Locate the cell with the specified text and output its [X, Y] center coordinate. 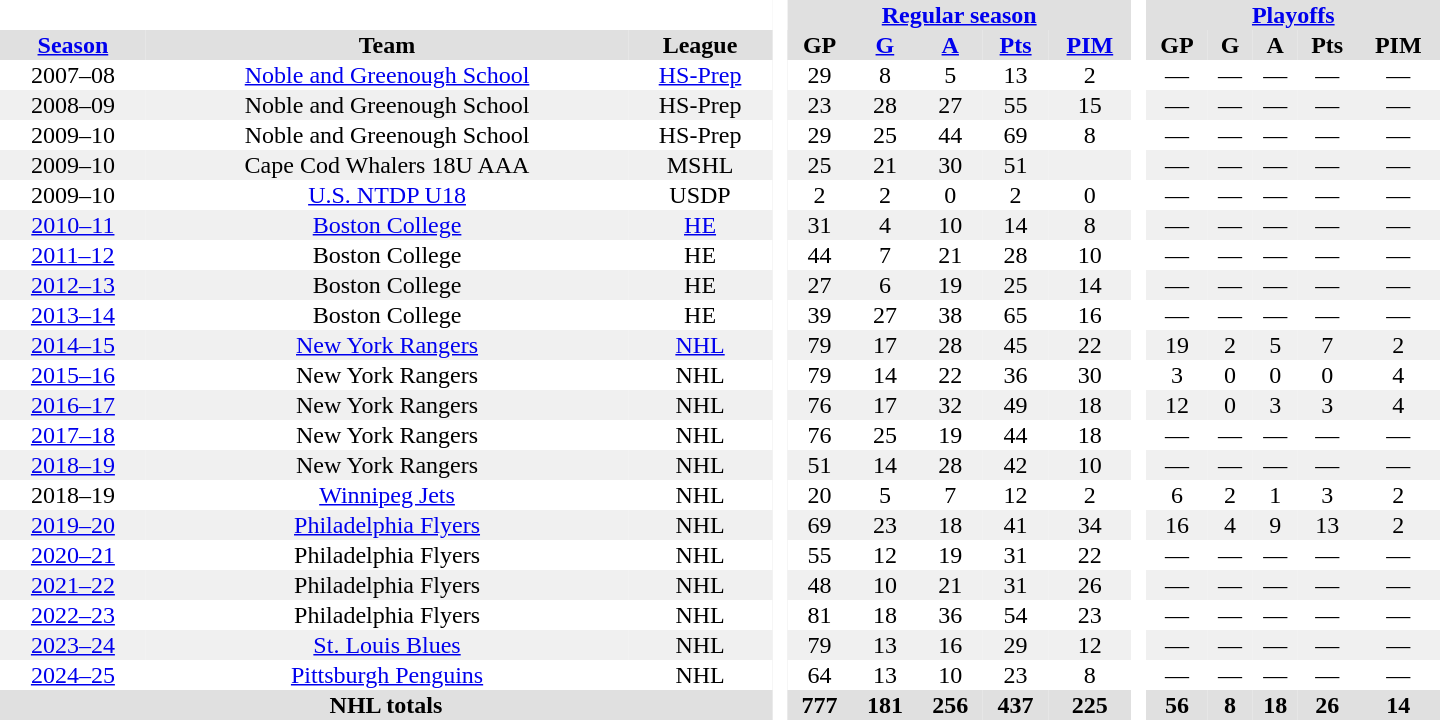
777 [820, 705]
2021–22 [73, 585]
41 [1016, 525]
NHL totals [386, 705]
2016–17 [73, 405]
49 [1016, 405]
39 [820, 315]
League [700, 45]
Winnipeg Jets [387, 495]
2017–18 [73, 435]
64 [820, 675]
MSHL [700, 165]
42 [1016, 465]
437 [1016, 705]
181 [884, 705]
2023–24 [73, 645]
2007–08 [73, 75]
Team [387, 45]
Season [73, 45]
2013–14 [73, 315]
Regular season [960, 15]
81 [820, 615]
2014–15 [73, 345]
38 [950, 315]
256 [950, 705]
Pittsburgh Penguins [387, 675]
USDP [700, 195]
1 [1276, 495]
2008–09 [73, 105]
65 [1016, 315]
32 [950, 405]
34 [1090, 525]
Cape Cod Whalers 18U AAA [387, 165]
56 [1178, 705]
45 [1016, 345]
2019–20 [73, 525]
St. Louis Blues [387, 645]
20 [820, 495]
2020–21 [73, 555]
2011–12 [73, 255]
15 [1090, 105]
48 [820, 585]
2022–23 [73, 615]
225 [1090, 705]
2012–13 [73, 285]
2010–11 [73, 225]
2015–16 [73, 375]
2024–25 [73, 675]
Playoffs [1294, 15]
9 [1276, 525]
U.S. NTDP U18 [387, 195]
54 [1016, 615]
